Extract the [x, y] coordinate from the center of the cell holding the provided text.  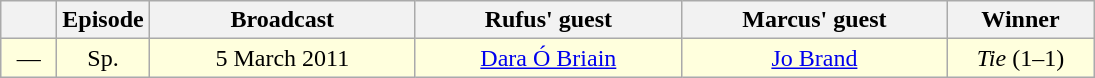
— [29, 58]
Winner [1020, 20]
Broadcast [282, 20]
Marcus' guest [814, 20]
Dara Ó Briain [548, 58]
Sp. [103, 58]
Tie (1–1) [1020, 58]
Episode [103, 20]
Rufus' guest [548, 20]
5 March 2011 [282, 58]
Jo Brand [814, 58]
